Scan for the cell matching the given text and deliver its [X, Y] coordinate at center. 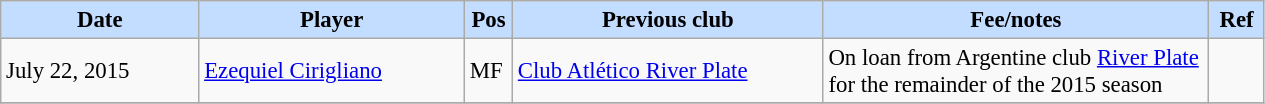
Previous club [668, 20]
Ezequiel Cirigliano [332, 72]
Date [100, 20]
July 22, 2015 [100, 72]
Ref [1237, 20]
Player [332, 20]
Fee/notes [1016, 20]
MF [488, 72]
On loan from Argentine club River Plate for the remainder of the 2015 season [1016, 72]
Club Atlético River Plate [668, 72]
Pos [488, 20]
